From the cell containing the given text, extract its center point as (x, y) coordinate. 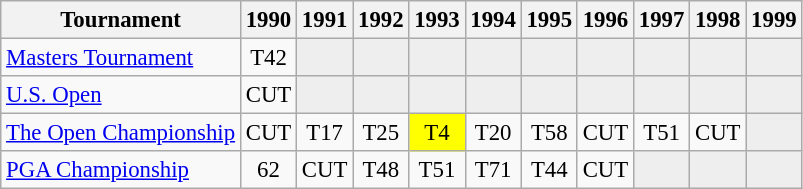
1995 (549, 20)
U.S. Open (121, 95)
T42 (268, 58)
T25 (381, 133)
T4 (437, 133)
T20 (493, 133)
1992 (381, 20)
T48 (381, 170)
1999 (774, 20)
T71 (493, 170)
1990 (268, 20)
1996 (605, 20)
1998 (718, 20)
1997 (661, 20)
1993 (437, 20)
1994 (493, 20)
Tournament (121, 20)
The Open Championship (121, 133)
T58 (549, 133)
T17 (325, 133)
PGA Championship (121, 170)
1991 (325, 20)
Masters Tournament (121, 58)
62 (268, 170)
T44 (549, 170)
